Return the (X, Y) coordinate for the center point of the cell that contains the specified text.  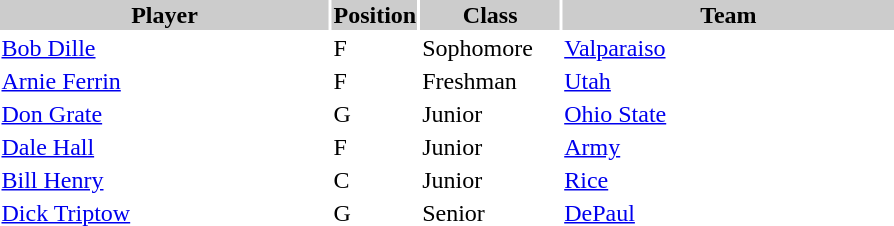
Position (375, 15)
G (375, 114)
Army (728, 147)
Ohio State (728, 114)
Rice (728, 180)
Bill Henry (164, 180)
Dale Hall (164, 147)
Freshman (490, 81)
Team (728, 15)
Bob Dille (164, 48)
Valparaiso (728, 48)
Class (490, 15)
Sophomore (490, 48)
Utah (728, 81)
Player (164, 15)
Arnie Ferrin (164, 81)
Don Grate (164, 114)
C (375, 180)
